Provide the (X, Y) coordinate of the cell's center where the given text is located.  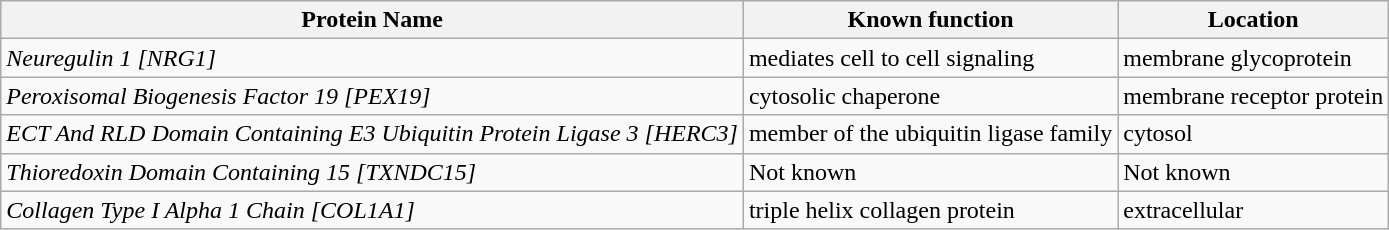
Neuregulin 1 [NRG1] (372, 58)
Protein Name (372, 20)
cytosolic chaperone (930, 96)
member of the ubiquitin ligase family (930, 134)
Location (1254, 20)
extracellular (1254, 210)
Known function (930, 20)
membrane receptor protein (1254, 96)
cytosol (1254, 134)
ECT And RLD Domain Containing E3 Ubiquitin Protein Ligase 3 [HERC3] (372, 134)
triple helix collagen protein (930, 210)
mediates cell to cell signaling (930, 58)
Thioredoxin Domain Containing 15 [TXNDC15] (372, 172)
Collagen Type I Alpha 1 Chain [COL1A1] (372, 210)
Peroxisomal Biogenesis Factor 19 [PEX19] (372, 96)
membrane glycoprotein (1254, 58)
